Locate the cell with the specified text and output its [X, Y] center coordinate. 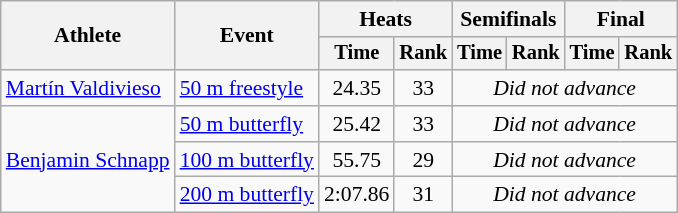
50 m freestyle [247, 88]
25.42 [356, 124]
31 [423, 195]
24.35 [356, 88]
50 m butterfly [247, 124]
2:07.86 [356, 195]
Heats [386, 19]
100 m butterfly [247, 160]
Athlete [88, 36]
55.75 [356, 160]
Semifinals [508, 19]
200 m butterfly [247, 195]
Martín Valdivieso [88, 88]
Benjamin Schnapp [88, 160]
Event [247, 36]
Final [621, 19]
29 [423, 160]
